Extract the [x, y] coordinate from the center of the cell holding the provided text.  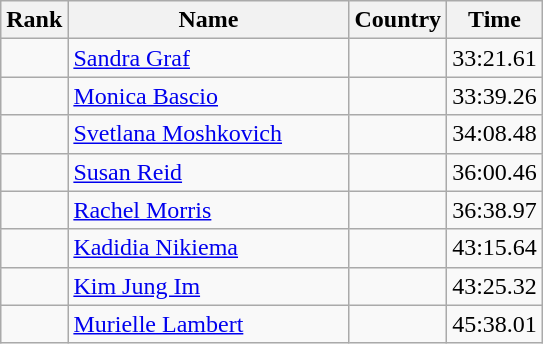
Name [208, 20]
36:38.97 [495, 210]
45:38.01 [495, 324]
Country [398, 20]
Svetlana Moshkovich [208, 134]
33:39.26 [495, 96]
Kadidia Nikiema [208, 248]
Rank [34, 20]
Murielle Lambert [208, 324]
Kim Jung Im [208, 286]
Sandra Graf [208, 58]
Monica Bascio [208, 96]
36:00.46 [495, 172]
43:25.32 [495, 286]
33:21.61 [495, 58]
Time [495, 20]
Rachel Morris [208, 210]
34:08.48 [495, 134]
43:15.64 [495, 248]
Susan Reid [208, 172]
